From the cell containing the given text, extract its center point as [X, Y] coordinate. 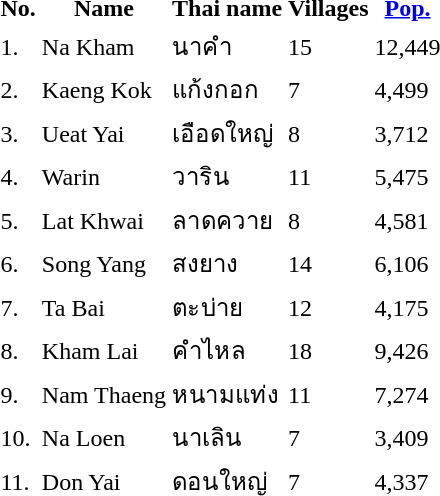
14 [328, 264]
วาริน [228, 176]
ลาดควาย [228, 220]
เอือดใหญ่ [228, 133]
ตะบ่าย [228, 307]
คำไหล [228, 350]
18 [328, 350]
นาเลิน [228, 438]
นาคำ [228, 46]
แก้งกอก [228, 90]
12 [328, 307]
Ueat Yai [104, 133]
หนามแท่ง [228, 394]
Song Yang [104, 264]
Nam Thaeng [104, 394]
Lat Khwai [104, 220]
Na Kham [104, 46]
15 [328, 46]
สงยาง [228, 264]
Ta Bai [104, 307]
Na Loen [104, 438]
Warin [104, 176]
Kaeng Kok [104, 90]
Kham Lai [104, 350]
